Locate the cell with the specified text and output its (x, y) center coordinate. 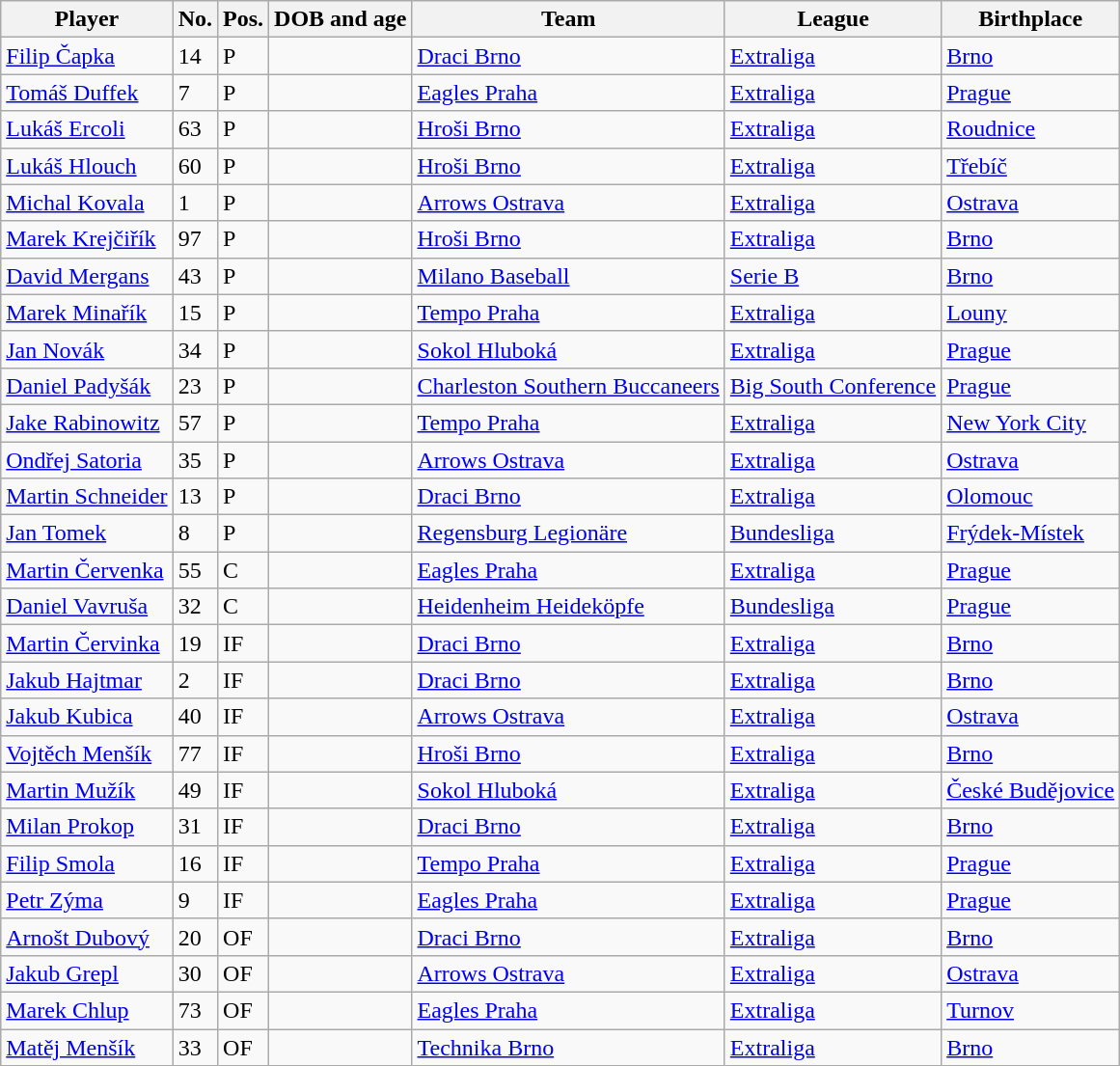
15 (195, 313)
Jake Rabinowitz (87, 423)
9 (195, 900)
Louny (1030, 313)
Marek Krejčiřík (87, 239)
Heidenheim Heideköpfe (568, 607)
David Mergans (87, 276)
Serie B (833, 276)
Regensburg Legionäre (568, 533)
Jakub Grepl (87, 973)
33 (195, 1047)
Daniel Padyšák (87, 386)
Tomáš Duffek (87, 93)
Martin Schneider (87, 497)
Milan Prokop (87, 827)
20 (195, 937)
57 (195, 423)
DOB and age (341, 19)
Vojtěch Menšík (87, 753)
19 (195, 643)
Jan Tomek (87, 533)
Marek Minařík (87, 313)
30 (195, 973)
Ondřej Satoria (87, 460)
Charleston Southern Buccaneers (568, 386)
No. (195, 19)
Martin Mužík (87, 790)
Filip Smola (87, 863)
55 (195, 570)
Roudnice (1030, 129)
Pos. (243, 19)
Michal Kovala (87, 203)
Arnošt Dubový (87, 937)
Technika Brno (568, 1047)
Martin Červenka (87, 570)
Player (87, 19)
Milano Baseball (568, 276)
1 (195, 203)
23 (195, 386)
8 (195, 533)
Filip Čapka (87, 56)
7 (195, 93)
16 (195, 863)
Turnov (1030, 1010)
14 (195, 56)
Petr Zýma (87, 900)
34 (195, 349)
40 (195, 717)
Lukáš Hlouch (87, 166)
31 (195, 827)
Martin Červinka (87, 643)
Jakub Kubica (87, 717)
Frýdek-Místek (1030, 533)
2 (195, 680)
Jan Novák (87, 349)
Lukáš Ercoli (87, 129)
Birthplace (1030, 19)
League (833, 19)
77 (195, 753)
97 (195, 239)
73 (195, 1010)
České Budějovice (1030, 790)
35 (195, 460)
Team (568, 19)
32 (195, 607)
New York City (1030, 423)
Big South Conference (833, 386)
Třebíč (1030, 166)
Marek Chlup (87, 1010)
63 (195, 129)
Olomouc (1030, 497)
13 (195, 497)
Jakub Hajtmar (87, 680)
Matěj Menšík (87, 1047)
43 (195, 276)
49 (195, 790)
60 (195, 166)
Daniel Vavruša (87, 607)
